Locate the cell with the specified text and output its [X, Y] center coordinate. 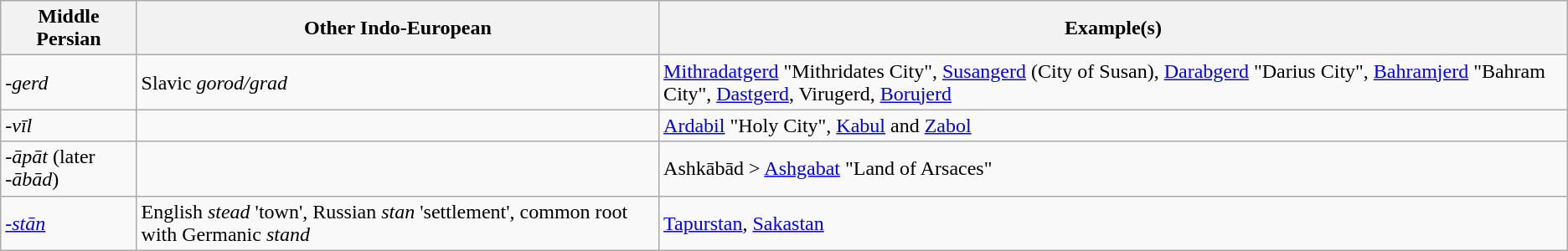
Slavic gorod/grad [398, 82]
Mithradatgerd "Mithridates City", Susangerd (City of Susan), Darabgerd "Darius City", Bahramjerd "Bahram City", Dastgerd, Virugerd, Borujerd [1114, 82]
English stead 'town', Russian stan 'settlement', common root with Germanic stand [398, 223]
Ashkābād > Ashgabat "Land of Arsaces" [1114, 169]
-stān [69, 223]
Example(s) [1114, 28]
-gerd [69, 82]
Ardabil "Holy City", Kabul and Zabol [1114, 125]
Tapurstan, Sakastan [1114, 223]
-āpāt (later -ābād) [69, 169]
Other Indo-European [398, 28]
-vīl [69, 125]
Middle Persian [69, 28]
